Locate the cell with the specified text and output its [X, Y] center coordinate. 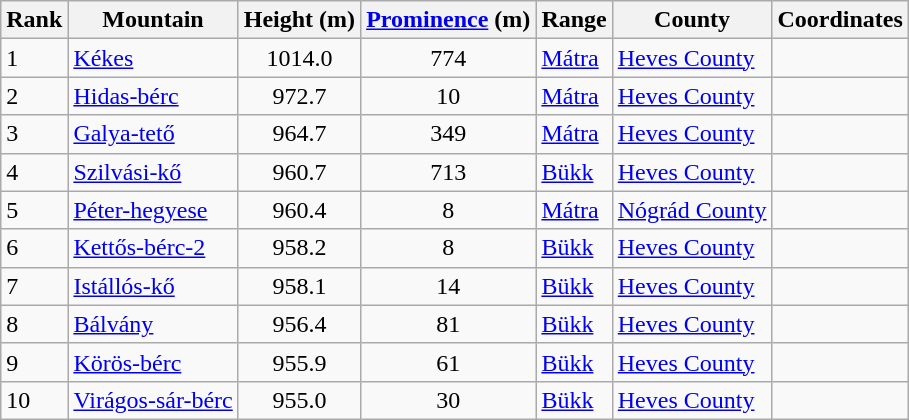
30 [448, 400]
Rank [34, 20]
7 [34, 286]
9 [34, 362]
Prominence (m) [448, 20]
1014.0 [299, 58]
713 [448, 172]
958.1 [299, 286]
956.4 [299, 324]
6 [34, 248]
Height (m) [299, 20]
Mountain [153, 20]
955.9 [299, 362]
Péter-hegyese [153, 210]
Virágos-sár-bérc [153, 400]
Galya-tető [153, 134]
1 [34, 58]
Hidas-bérc [153, 96]
960.7 [299, 172]
4 [34, 172]
5 [34, 210]
Range [574, 20]
955.0 [299, 400]
Coordinates [840, 20]
Bálvány [153, 324]
Nógrád County [692, 210]
964.7 [299, 134]
Kettős-bérc-2 [153, 248]
2 [34, 96]
61 [448, 362]
Szilvási-kő [153, 172]
14 [448, 286]
County [692, 20]
349 [448, 134]
Kékes [153, 58]
972.7 [299, 96]
Istállós-kő [153, 286]
81 [448, 324]
958.2 [299, 248]
3 [34, 134]
774 [448, 58]
960.4 [299, 210]
Körös-bérc [153, 362]
